Determine the [X, Y] coordinate at the center of the cell enclosing the given text.  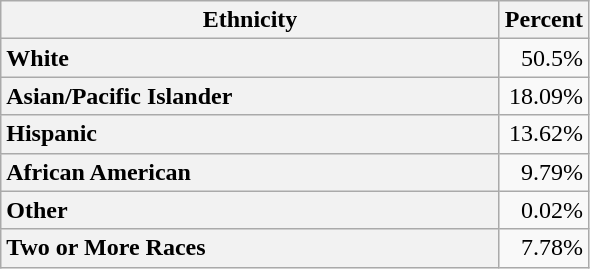
0.02% [544, 210]
9.79% [544, 172]
Other [250, 210]
Asian/Pacific Islander [250, 96]
Two or More Races [250, 248]
African American [250, 172]
13.62% [544, 134]
18.09% [544, 96]
50.5% [544, 58]
Ethnicity [250, 20]
7.78% [544, 248]
Hispanic [250, 134]
Percent [544, 20]
White [250, 58]
